Search for the cell housing the specified text and yield its (X, Y) center coordinate. 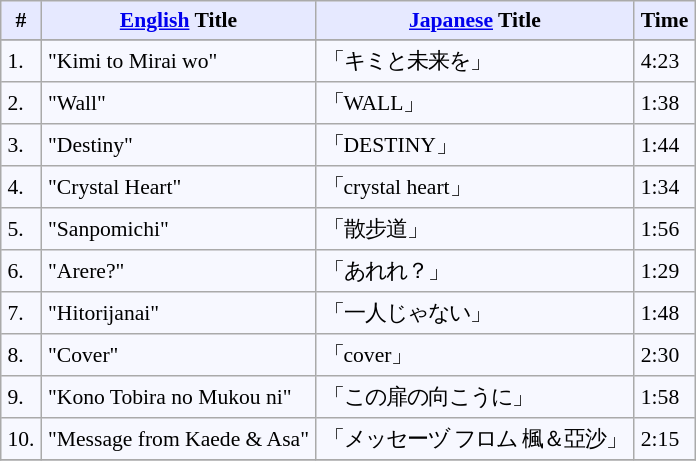
"Sanpomichi" (178, 229)
6. (21, 271)
Japanese Title (475, 20)
"Wall" (178, 103)
"Hitorijanai" (178, 313)
「キミと未来を」 (475, 61)
"Crystal Heart" (178, 187)
"Kimi to Mirai wo" (178, 61)
「この扉の向こうに」 (475, 397)
1:44 (664, 145)
8. (21, 355)
"Kono Tobira no Mukou ni" (178, 397)
1. (21, 61)
1:38 (664, 103)
「あれれ？」 (475, 271)
1:29 (664, 271)
「cover」 (475, 355)
2. (21, 103)
1:58 (664, 397)
1:56 (664, 229)
"Destiny" (178, 145)
2:30 (664, 355)
10. (21, 439)
1:34 (664, 187)
7. (21, 313)
9. (21, 397)
Time (664, 20)
4:23 (664, 61)
「メッセーヅ フロム 楓＆亞沙」 (475, 439)
"Message from Kaede & Asa" (178, 439)
2:15 (664, 439)
"Cover" (178, 355)
「DESTINY」 (475, 145)
「crystal heart」 (475, 187)
1:48 (664, 313)
English Title (178, 20)
"Arere?" (178, 271)
4. (21, 187)
# (21, 20)
「一人じゃない」 (475, 313)
「散步道」 (475, 229)
3. (21, 145)
「WALL」 (475, 103)
5. (21, 229)
